Provide the [x, y] coordinate of the cell's center where the given text is located.  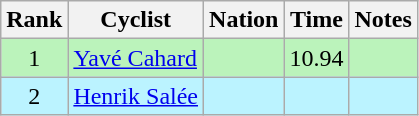
Henrik Salée [136, 96]
Nation [244, 20]
2 [34, 96]
10.94 [316, 58]
Cyclist [136, 20]
Notes [383, 20]
Time [316, 20]
Rank [34, 20]
1 [34, 58]
Yavé Cahard [136, 58]
